Determine the (x, y) coordinate at the center of the cell enclosing the given text.  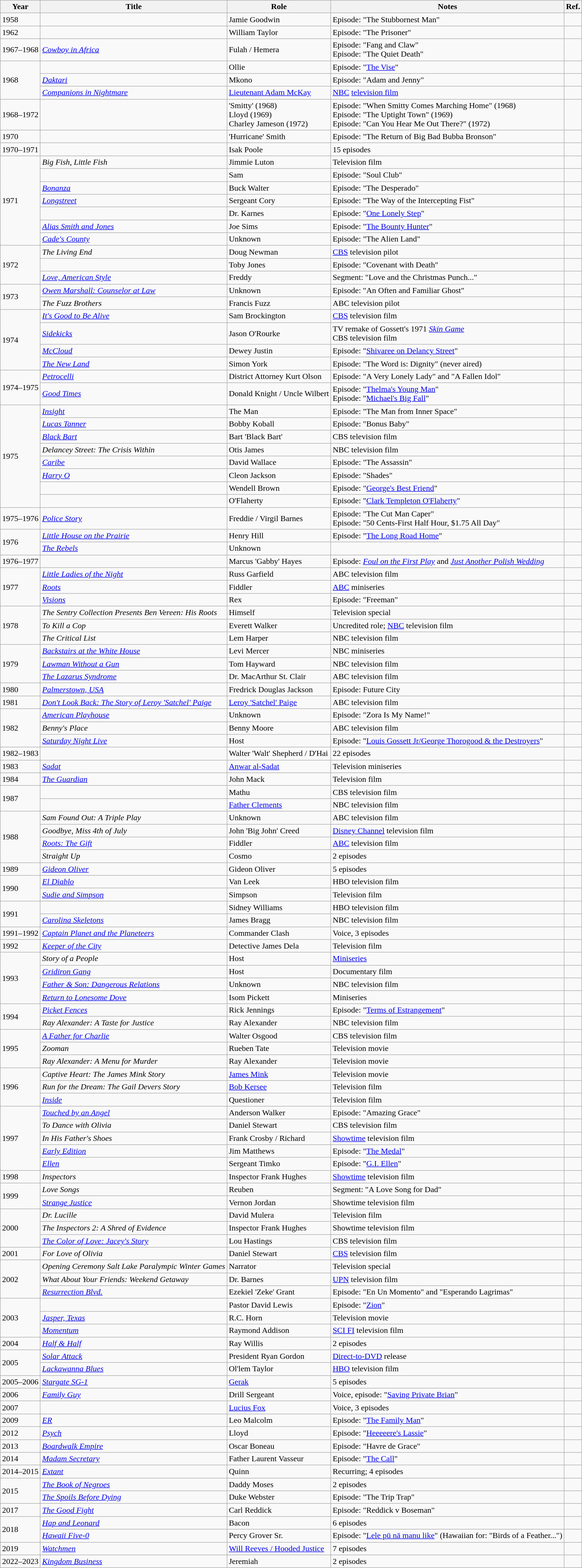
Levi Mercer (279, 651)
Van Leek (279, 882)
Sidney Williams (279, 907)
Stargate SG-1 (134, 1382)
Dr. Lucille (134, 1215)
ABC television pilot (447, 303)
22 episodes (447, 754)
1972 (20, 265)
1995 (20, 1049)
2014 (20, 1459)
ABC miniseries (447, 587)
Episode: "The Cut Man Caper"Episode: "50 Cents-First Half Hour, $1.75 All Day" (447, 518)
What About Your Friends: Weekend Getaway (134, 1279)
Extant (134, 1472)
2012 (20, 1433)
Episode: "The Word is: Dignity" (never aired) (447, 363)
Story of a People (134, 959)
1987 (20, 798)
Year (20, 7)
Strange Justice (134, 1202)
Sergeant Cory (279, 201)
1962 (20, 32)
Everett Walker (279, 626)
Alias Smith and Jones (134, 226)
Mathu (279, 792)
Disney Channel television film (447, 830)
Petrocelli (134, 376)
Episode: "The Family Man" (447, 1420)
1996 (20, 1087)
Marcus 'Gabby' Hayes (279, 561)
Will Reeves / Hooded Justice (279, 1548)
The Book of Negroes (134, 1484)
1992 (20, 946)
1991 (20, 914)
Episode: "The Return of Big Bad Bubba Bronson" (447, 136)
Father Laurent Vasseur (279, 1459)
'Hurricane' Smith (279, 136)
2018 (20, 1529)
Episode: "Freeman" (447, 600)
The Good Fight (134, 1510)
The Critical List (134, 638)
American Playhouse (134, 715)
UPN television film (447, 1279)
Recurring; 4 episodes (447, 1472)
Episode: "Louis Gossett Jr/George Thorogood & the Destroyers" (447, 741)
15 episodes (447, 149)
Love Songs (134, 1189)
2014–2015 (20, 1472)
David Mulera (279, 1215)
Isak Poole (279, 149)
Little House on the Prairie (134, 536)
Episode: "Shades" (447, 475)
Donald Knight / Uncle Wilbert (279, 393)
Return to Lonesome Dove (134, 997)
1974 (20, 340)
1982 (20, 728)
Walter 'Walt' Shepherd / D'Hai (279, 754)
Picket Fences (134, 1010)
Jeremiah (279, 1561)
Dr. Karnes (279, 214)
The Spoils Before Dying (134, 1497)
Visions (134, 600)
Jim Matthews (279, 1151)
Isom Pickett (279, 997)
Owen Marshall: Counselor at Law (134, 290)
Episode: "The Bounty Hunter" (447, 226)
Episode: "Terms of Estrangement" (447, 1010)
1967–1968 (20, 50)
1998 (20, 1177)
Palmerstown, USA (134, 690)
Ray Alexander: A Menu for Murder (134, 1061)
Benny's Place (134, 728)
Lucas Tanner (134, 424)
Episode: "One Lonely Step" (447, 214)
Madam Secretary (134, 1459)
Mkono (279, 80)
Duke Webster (279, 1497)
Episode: Future City (447, 690)
Lem Harper (279, 638)
Keeper of the City (134, 946)
1984 (20, 779)
1970–1971 (20, 149)
Anderson Walker (279, 1113)
Episode: "Zora Is My Name!" (447, 715)
Freddy (279, 278)
1974–1975 (20, 387)
Ref. (573, 7)
1968 (20, 80)
Early Edition (134, 1151)
Longstreet (134, 201)
2009 (20, 1420)
Jason O'Rourke (279, 333)
Cleon Jackson (279, 475)
Episode: "En Un Momento" and "Esperando Lagrimas" (447, 1292)
2005 (20, 1363)
1993 (20, 978)
Television miniseries (447, 766)
David Wallace (279, 462)
Buck Walter (279, 188)
Episode: "The Man from Inner Space" (447, 411)
Episode: "Soul Club" (447, 175)
1978 (20, 625)
Companions in Nightmare (134, 93)
2013 (20, 1446)
Doug Newman (279, 252)
Episode: "G.I. Ellen" (447, 1164)
Episode: "The Call" (447, 1459)
The Guardian (134, 779)
William Taylor (279, 32)
Bobby Koball (279, 424)
1999 (20, 1196)
Touched by an Angel (134, 1113)
President Ryan Gordon (279, 1356)
Goodbye, Miss 4th of July (134, 830)
Sidekicks (134, 333)
The Inspectors 2: A Shred of Evidence (134, 1228)
Episode: "The Desperado" (447, 188)
NBC miniseries (447, 651)
Boardwalk Empire (134, 1446)
Episode: "The Medal" (447, 1151)
2019 (20, 1548)
Percy Grover Sr. (279, 1536)
Insight (134, 411)
Psych (134, 1433)
Episode: "Havre de Grace" (447, 1446)
Title (134, 7)
Episode: Foul on the First Play and Just Another Polish Wedding (447, 561)
John Mack (279, 779)
Simpson (279, 895)
Walter Osgood (279, 1036)
Sam (279, 175)
'Smitty' (1968) Lloyd (1969) Charley Jameson (1972) (279, 115)
1973 (20, 297)
ER (134, 1420)
Raymond Addison (279, 1331)
Dr. Barnes (279, 1279)
Episode: "The Trip Trap" (447, 1497)
Episode: "Amazing Grace" (447, 1113)
To Kill a Cop (134, 626)
Inspectors (134, 1177)
Direct-to-DVD release (447, 1356)
Carolina Skeletons (134, 920)
Family Guy (134, 1395)
Lou Hastings (279, 1241)
Big Fish, Little Fish (134, 162)
Episode: "Shivaree on Delancy Street" (447, 351)
Episode: "When Smitty Comes Marching Home" (1968)Episode: "The Uptight Town" (1969)Episode: "Can You Hear Me Out There?" (1972) (447, 115)
Gridiron Gang (134, 971)
Opening Ceremony Salt Lake Paralympic Winter Games (134, 1267)
Cowboy in Africa (134, 50)
Lucius Fox (279, 1407)
The Fuzz Brothers (134, 303)
Daktari (134, 80)
Saturday Night Live (134, 741)
Little Ladies of the Night (134, 574)
Freddie / Virgil Barnes (279, 518)
1977 (20, 587)
Episode: "The Assassin" (447, 462)
Roots (134, 587)
Ellen (134, 1164)
1994 (20, 1016)
2003 (20, 1318)
Episode: "An Often and Familiar Ghost" (447, 290)
Frank Crosby / Richard (279, 1138)
Oscar Boneau (279, 1446)
Inside (134, 1100)
1989 (20, 869)
1980 (20, 690)
1988 (20, 837)
Tom Hayward (279, 664)
Lieutenant Adam McKay (279, 93)
Fulah / Hemera (279, 50)
Ezekiel 'Zeke' Grant (279, 1292)
1982–1983 (20, 754)
Leroy 'Satchel' Paige (279, 702)
1970 (20, 136)
Solar Attack (134, 1356)
Documentary film (447, 971)
1983 (20, 766)
Roots: The Gift (134, 843)
Don't Look Back: The Story of Leroy 'Satchel' Paige (134, 702)
Half & Half (134, 1343)
Bob Kersee (279, 1087)
Episode: "Lele pū nā manu like" (Hawaiian for: "Birds of a Feather...") (447, 1536)
Ol'lem Taylor (279, 1369)
2005–2006 (20, 1382)
Backstairs at the White House (134, 651)
Vernon Jordan (279, 1202)
Anwar al-Sadat (279, 766)
Father Clements (279, 805)
Daddy Moses (279, 1484)
2002 (20, 1279)
TV remake of Gossett's 1971 Skin GameCBS television film (447, 333)
Black Bart (134, 437)
Role (279, 7)
Otis James (279, 450)
Love, American Style (134, 278)
Kingdom Business (134, 1561)
2015 (20, 1491)
Reuben (279, 1189)
Zooman (134, 1049)
1981 (20, 702)
Lawman Without a Gun (134, 664)
Delancey Street: The Crisis Within (134, 450)
Resurrection Blvd. (134, 1292)
Episode: "Fang and Claw"Episode: "The Quiet Death" (447, 50)
Episode: "The Alien Land" (447, 239)
Ollie (279, 67)
In His Father's Shoes (134, 1138)
SCI FI television film (447, 1331)
Good Times (134, 393)
1997 (20, 1138)
Bonanza (134, 188)
Lackawanna Blues (134, 1369)
2000 (20, 1228)
1975 (20, 456)
Captain Planet and the Planeteers (134, 933)
Gerak (279, 1382)
To Dance with Olivia (134, 1125)
Ray Willis (279, 1343)
Notes (447, 7)
Caribe (134, 462)
Bacon (279, 1523)
Rick Jennings (279, 1010)
Russ Garfield (279, 574)
Commander Clash (279, 933)
O'Flaherty (279, 501)
Episode: "Zion" (447, 1305)
Episode: "The Stubbornest Man" (447, 20)
Joe Sims (279, 226)
CBS television pilot (447, 252)
Captive Heart: The James Mink Story (134, 1074)
Run for the Dream: The Gail Devers Story (134, 1087)
2007 (20, 1407)
The New Land (134, 363)
For Love of Olivia (134, 1254)
1968–1972 (20, 115)
Episode: "Thelma's Young Man"Episode: "Michael's Big Fall" (447, 393)
Sudie and Simpson (134, 895)
Episode: "George's Best Friend" (447, 488)
Watchmen (134, 1548)
Sergeant Timko (279, 1164)
The Rebels (134, 548)
2006 (20, 1395)
Ray Alexander: A Taste for Justice (134, 1023)
Episode: "The Vise" (447, 67)
Toby Jones (279, 265)
1979 (20, 664)
Bart 'Black Bart' (279, 437)
Rex (279, 600)
Episode: "Reddick v Boseman" (447, 1510)
James Bragg (279, 920)
Episode: "Covenant with Death" (447, 265)
7 episodes (447, 1548)
1975–1976 (20, 518)
6 episodes (447, 1523)
Dr. MacArthur St. Clair (279, 677)
2022–2023 (20, 1561)
Jasper, Texas (134, 1318)
Sam Found Out: A Triple Play (134, 818)
Episode: "Adam and Jenny" (447, 80)
Momentum (134, 1331)
Henry Hill (279, 536)
Harry O (134, 475)
Dewey Justin (279, 351)
Episode: "A Very Lonely Lady" and "A Fallen Idol" (447, 376)
Sam Brockington (279, 316)
James Mink (279, 1074)
Hap and Leonard (134, 1523)
Father & Son: Dangerous Relations (134, 984)
Himself (279, 612)
The Lazarus Syndrome (134, 677)
The Sentry Collection Presents Ben Vereen: His Roots (134, 612)
Benny Moore (279, 728)
R.C. Horn (279, 1318)
Police Story (134, 518)
Cade's County (134, 239)
Hawaii Five-0 (134, 1536)
1958 (20, 20)
Francis Fuzz (279, 303)
A Father for Charlie (134, 1036)
Episode: "The Long Road Home" (447, 536)
Jamie Goodwin (279, 20)
Episode: "Bonus Baby" (447, 424)
The Man (279, 411)
Jimmie Luton (279, 162)
Uncredited role; NBC television film (447, 626)
McCloud (134, 351)
Episode: "Heeeeere's Lassie" (447, 1433)
Leo Malcolm (279, 1420)
Cosmo (279, 856)
The Color of Love: Jacey's Story (134, 1241)
Narrator (279, 1267)
El Diablo (134, 882)
Drill Sergeant (279, 1395)
Segment: "Love and the Christmas Punch..." (447, 278)
2017 (20, 1510)
Simon York (279, 363)
Detective James Dela (279, 946)
1990 (20, 888)
Straight Up (134, 856)
Segment: "A Love Song for Dad" (447, 1189)
Lloyd (279, 1433)
John 'Big John' Creed (279, 830)
Rueben Tate (279, 1049)
Voice, episode: "Saving Private Brian" (447, 1395)
1991–1992 (20, 933)
Pastor David Lewis (279, 1305)
Wendell Brown (279, 488)
Quinn (279, 1472)
1971 (20, 200)
1976–1977 (20, 561)
Episode: "The Way of the Intercepting Fist" (447, 201)
Sadat (134, 766)
It's Good to Be Alive (134, 316)
Carl Reddick (279, 1510)
1976 (20, 542)
Fredrick Douglas Jackson (279, 690)
Episode: "Clark Templeton O'Flaherty" (447, 501)
Questioner (279, 1100)
2001 (20, 1254)
The Living End (134, 252)
Episode: "The Prisoner" (447, 32)
District Attorney Kurt Olson (279, 376)
2004 (20, 1343)
